Capture the cell that displays the provided text and extract its (x, y) central coordinate. 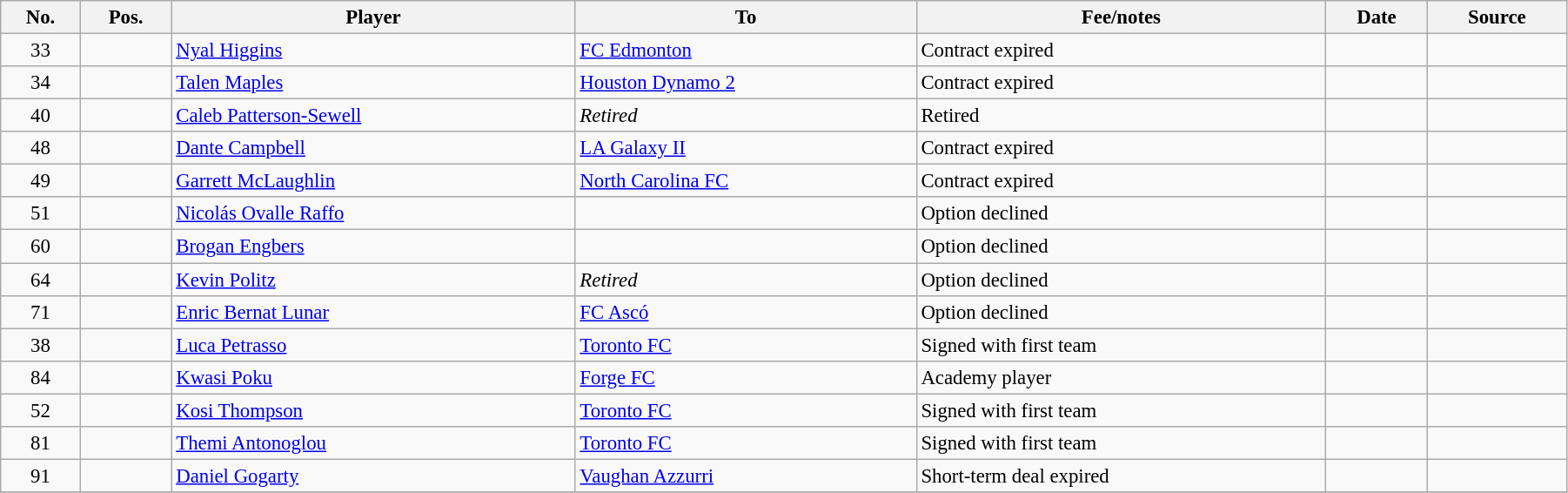
Source (1497, 17)
To (746, 17)
Kwasi Poku (373, 377)
Fee/notes (1121, 17)
Enric Bernat Lunar (373, 312)
Date (1377, 17)
60 (41, 246)
Houston Dynamo 2 (746, 83)
FC Ascó (746, 312)
Short-term deal expired (1121, 476)
Talen Maples (373, 83)
91 (41, 476)
38 (41, 345)
49 (41, 181)
84 (41, 377)
Nicolás Ovalle Raffo (373, 213)
Themi Antonoglou (373, 443)
81 (41, 443)
40 (41, 116)
64 (41, 280)
71 (41, 312)
Player (373, 17)
Kosi Thompson (373, 410)
No. (41, 17)
Dante Campbell (373, 148)
Caleb Patterson-Sewell (373, 116)
Brogan Engbers (373, 246)
Nyal Higgins (373, 51)
33 (41, 51)
Vaughan Azzurri (746, 476)
Academy player (1121, 377)
Forge FC (746, 377)
52 (41, 410)
34 (41, 83)
Garrett McLaughlin (373, 181)
North Carolina FC (746, 181)
Luca Petrasso (373, 345)
48 (41, 148)
51 (41, 213)
LA Galaxy II (746, 148)
FC Edmonton (746, 51)
Daniel Gogarty (373, 476)
Kevin Politz (373, 280)
Pos. (125, 17)
